Detect which cell encompasses the target text, then output its (X, Y) center coordinate. 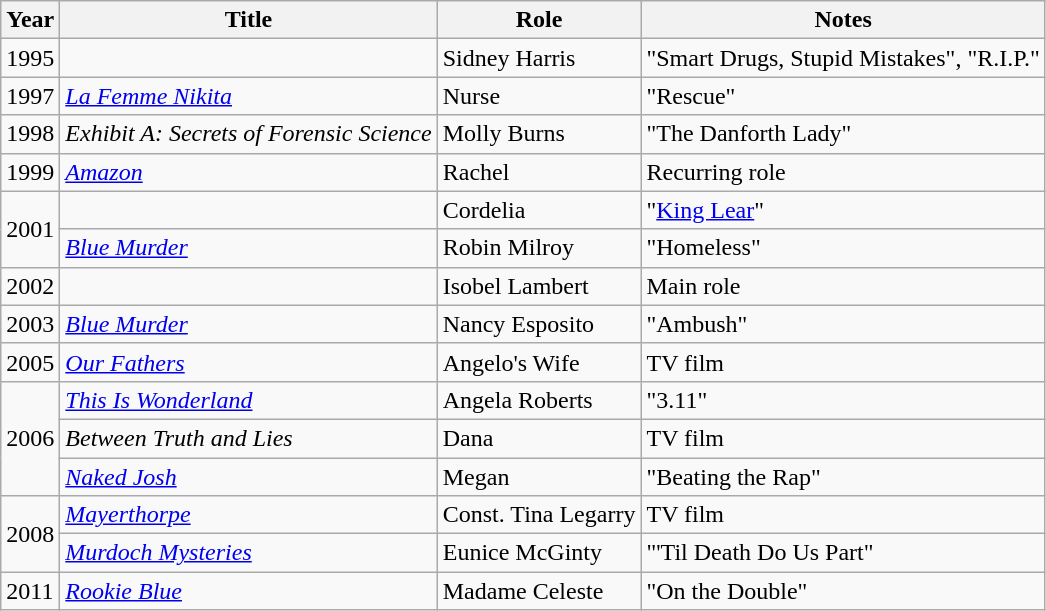
Isobel Lambert (539, 286)
"On the Double" (843, 591)
Nurse (539, 96)
2003 (30, 324)
Our Fathers (248, 362)
Exhibit A: Secrets of Forensic Science (248, 134)
Megan (539, 477)
Notes (843, 20)
"Beating the Rap" (843, 477)
Robin Milroy (539, 248)
Eunice McGinty (539, 553)
Nancy Esposito (539, 324)
Angelo's Wife (539, 362)
Molly Burns (539, 134)
Title (248, 20)
"The Danforth Lady" (843, 134)
Recurring role (843, 172)
Amazon (248, 172)
"Smart Drugs, Stupid Mistakes", "R.I.P." (843, 58)
Year (30, 20)
2005 (30, 362)
La Femme Nikita (248, 96)
This Is Wonderland (248, 400)
2008 (30, 534)
2011 (30, 591)
"3.11" (843, 400)
Between Truth and Lies (248, 438)
Naked Josh (248, 477)
Murdoch Mysteries (248, 553)
Rookie Blue (248, 591)
"Rescue" (843, 96)
Mayerthorpe (248, 515)
Main role (843, 286)
2006 (30, 438)
2002 (30, 286)
Dana (539, 438)
"Homeless" (843, 248)
"'Til Death Do Us Part" (843, 553)
1998 (30, 134)
Rachel (539, 172)
Cordelia (539, 210)
1997 (30, 96)
2001 (30, 229)
Madame Celeste (539, 591)
Role (539, 20)
1999 (30, 172)
1995 (30, 58)
Angela Roberts (539, 400)
"Ambush" (843, 324)
"King Lear" (843, 210)
Sidney Harris (539, 58)
Const. Tina Legarry (539, 515)
